Return [x, y] of the center of cell containing provided text 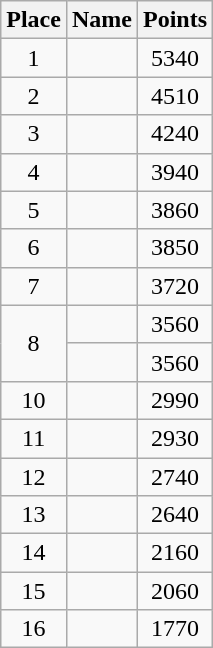
3940 [174, 172]
Points [174, 20]
6 [34, 248]
8 [34, 343]
1770 [174, 629]
7 [34, 286]
15 [34, 591]
10 [34, 400]
4510 [174, 96]
2060 [174, 591]
13 [34, 515]
2 [34, 96]
Place [34, 20]
3 [34, 134]
2930 [174, 438]
14 [34, 553]
2990 [174, 400]
3860 [174, 210]
2740 [174, 477]
16 [34, 629]
4240 [174, 134]
4 [34, 172]
2160 [174, 553]
2640 [174, 515]
5 [34, 210]
3850 [174, 248]
3720 [174, 286]
11 [34, 438]
Name [102, 20]
1 [34, 58]
12 [34, 477]
5340 [174, 58]
